Output the (x, y) coordinate of the center of the cell containing the given text.  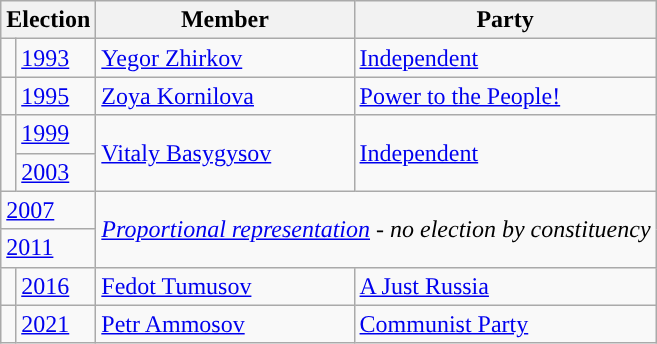
Member (225, 20)
1995 (56, 96)
Proportional representation - no election by constituency (376, 229)
2007 (48, 210)
1999 (56, 134)
2021 (56, 324)
Zoya Kornilova (225, 96)
Vitaly Basygysov (225, 153)
Power to the People! (505, 96)
A Just Russia (505, 286)
Fedot Tumusov (225, 286)
2016 (56, 286)
Petr Ammosov (225, 324)
Yegor Zhirkov (225, 58)
2003 (56, 172)
Communist Party (505, 324)
Election (48, 20)
1993 (56, 58)
2011 (48, 248)
Party (505, 20)
